From the cell containing the given text, extract its center point as (x, y) coordinate. 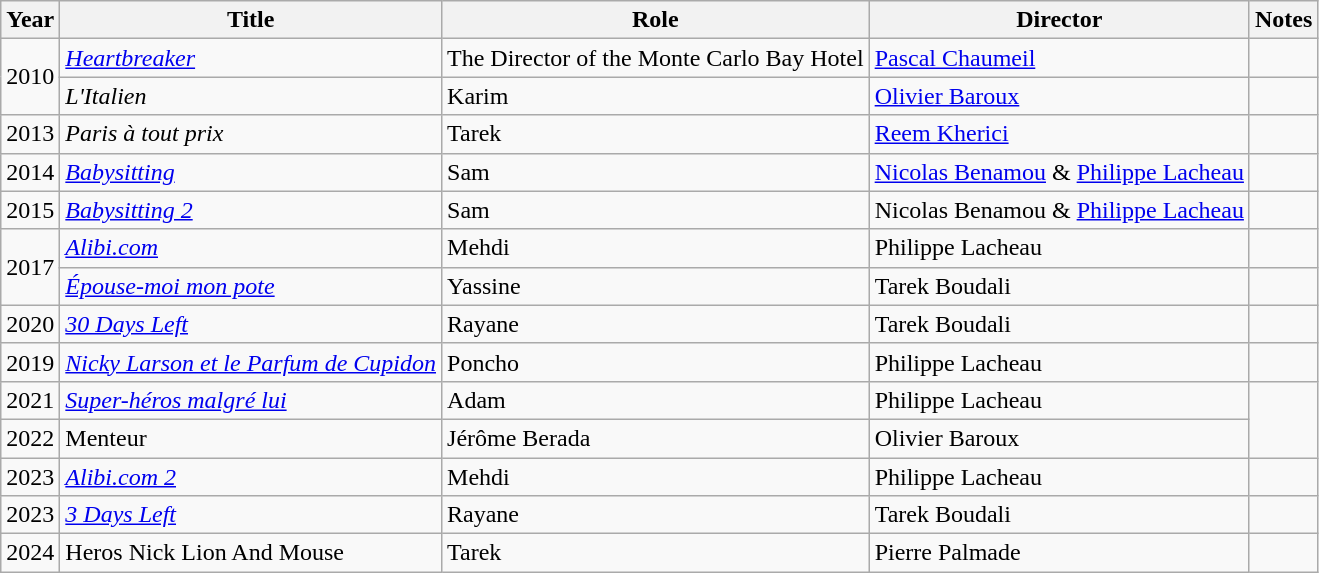
2024 (30, 553)
Menteur (251, 438)
Super-héros malgré lui (251, 400)
Year (30, 20)
Alibi.com (251, 248)
3 Days Left (251, 515)
2015 (30, 210)
2010 (30, 77)
Épouse-moi mon pote (251, 286)
Alibi.com 2 (251, 477)
Jérôme Berada (656, 438)
Nicky Larson et le Parfum de Cupidon (251, 362)
Adam (656, 400)
30 Days Left (251, 324)
Role (656, 20)
Babysitting (251, 172)
Title (251, 20)
Pascal Chaumeil (1059, 58)
2022 (30, 438)
2013 (30, 134)
Director (1059, 20)
The Director of the Monte Carlo Bay Hotel (656, 58)
Babysitting 2 (251, 210)
Paris à tout prix (251, 134)
L'Italien (251, 96)
2020 (30, 324)
Heros Nick Lion And Mouse (251, 553)
Reem Kherici (1059, 134)
Yassine (656, 286)
Poncho (656, 362)
2014 (30, 172)
Heartbreaker (251, 58)
2017 (30, 267)
Notes (1283, 20)
2021 (30, 400)
2019 (30, 362)
Karim (656, 96)
Pierre Palmade (1059, 553)
